Search for the cell housing the specified text and yield its (X, Y) center coordinate. 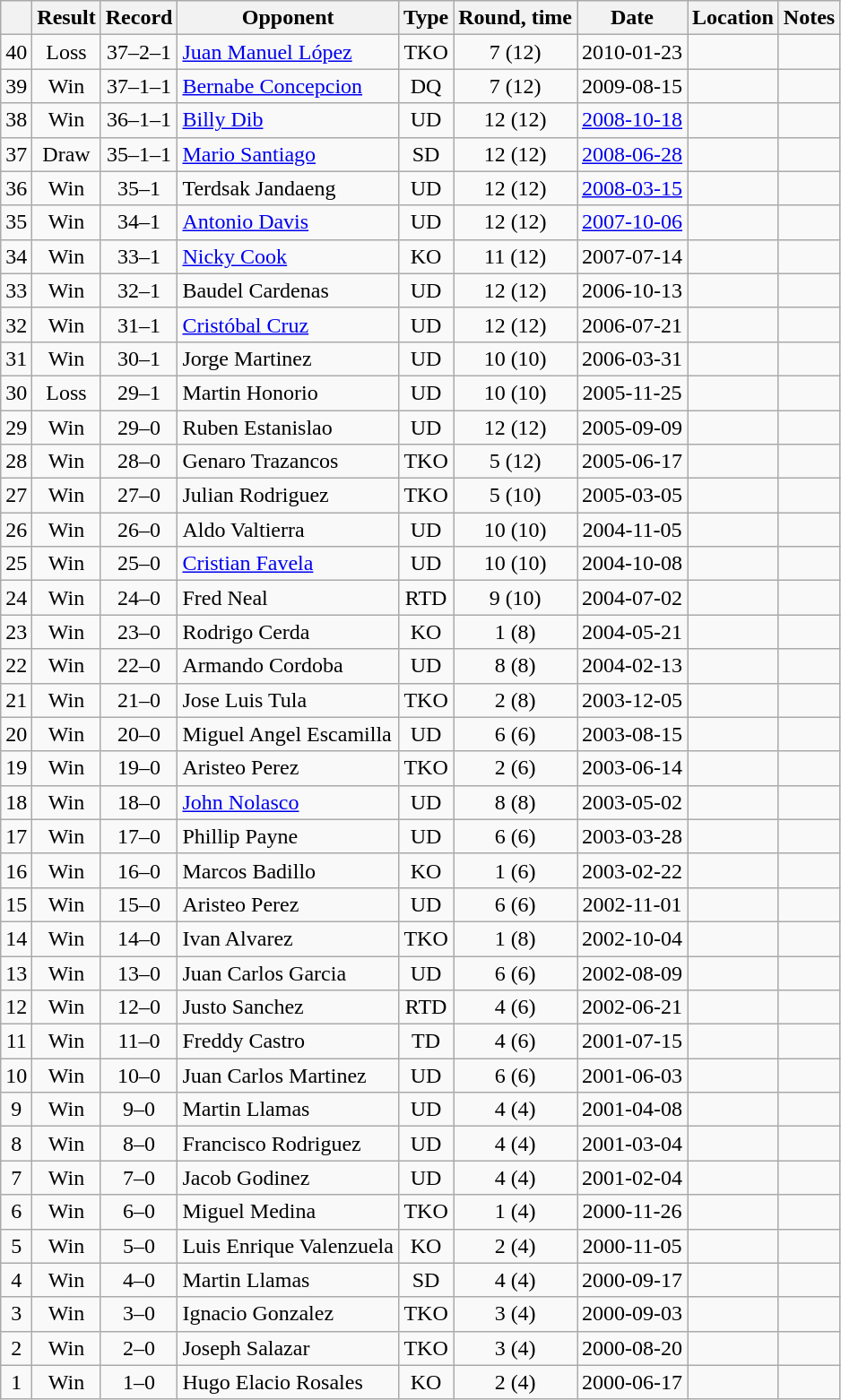
2004-10-08 (633, 564)
2008-10-18 (633, 120)
Juan Manuel López (289, 52)
2003-03-28 (633, 836)
Freddy Castro (289, 1041)
5 (12) (516, 462)
2006-03-31 (633, 359)
11 (12) (516, 256)
27–0 (139, 496)
Hugo Elacio Rosales (289, 1382)
Result (66, 18)
Rodrigo Cerda (289, 632)
31–1 (139, 324)
2004-05-21 (633, 632)
Cristian Favela (289, 564)
Mario Santiago (289, 154)
Cristóbal Cruz (289, 324)
2004-07-02 (633, 598)
Location (733, 18)
Aldo Valtierra (289, 530)
7 (16, 1178)
Opponent (289, 18)
21 (16, 700)
Phillip Payne (289, 836)
20 (16, 734)
15 (16, 904)
4 (16, 1280)
12 (16, 1007)
Genaro Trazancos (289, 462)
3–0 (139, 1314)
19 (16, 768)
2000-08-20 (633, 1348)
Francisco Rodriguez (289, 1144)
Justo Sanchez (289, 1007)
Juan Carlos Martinez (289, 1076)
29 (16, 428)
2000-06-17 (633, 1382)
5 (10) (516, 496)
28–0 (139, 462)
35 (16, 222)
TD (425, 1041)
21–0 (139, 700)
37–2–1 (139, 52)
Ruben Estanislao (289, 428)
Round, time (516, 18)
2005-03-05 (633, 496)
23 (16, 632)
29–0 (139, 428)
2002-11-01 (633, 904)
Record (139, 18)
9 (16, 1110)
6–0 (139, 1212)
37–1–1 (139, 86)
2 (8) (516, 700)
Billy Dib (289, 120)
27 (16, 496)
2007-07-14 (633, 256)
28 (16, 462)
Notes (809, 18)
17–0 (139, 836)
Bernabe Concepcion (289, 86)
2002-08-09 (633, 972)
1 (16, 1382)
2003-06-14 (633, 768)
2005-09-09 (633, 428)
29–1 (139, 393)
2001-04-08 (633, 1110)
2000-11-26 (633, 1212)
19–0 (139, 768)
2004-11-05 (633, 530)
2 (16, 1348)
2002-10-04 (633, 938)
10–0 (139, 1076)
30 (16, 393)
6 (16, 1212)
8–0 (139, 1144)
Ivan Alvarez (289, 938)
Ignacio Gonzalez (289, 1314)
Luis Enrique Valenzuela (289, 1246)
13 (16, 972)
20–0 (139, 734)
1–0 (139, 1382)
Joseph Salazar (289, 1348)
2000-09-17 (633, 1280)
33–1 (139, 256)
John Nolasco (289, 802)
23–0 (139, 632)
Jorge Martinez (289, 359)
32 (16, 324)
40 (16, 52)
2006-10-13 (633, 290)
2007-10-06 (633, 222)
17 (16, 836)
35–1–1 (139, 154)
30–1 (139, 359)
2000-11-05 (633, 1246)
Terdsak Jandaeng (289, 188)
8 (16, 1144)
10 (16, 1076)
25 (16, 564)
13–0 (139, 972)
25–0 (139, 564)
2003-02-22 (633, 870)
2005-06-17 (633, 462)
3 (16, 1314)
2001-03-04 (633, 1144)
Armando Cordoba (289, 666)
11–0 (139, 1041)
2008-03-15 (633, 188)
Baudel Cardenas (289, 290)
Marcos Badillo (289, 870)
22–0 (139, 666)
2000-09-03 (633, 1314)
2003-12-05 (633, 700)
Miguel Angel Escamilla (289, 734)
DQ (425, 86)
39 (16, 86)
2001-07-15 (633, 1041)
26 (16, 530)
7–0 (139, 1178)
2006-07-21 (633, 324)
2009-08-15 (633, 86)
26–0 (139, 530)
Martin Honorio (289, 393)
18–0 (139, 802)
9 (10) (516, 598)
2001-02-04 (633, 1178)
11 (16, 1041)
Draw (66, 154)
Jacob Godinez (289, 1178)
22 (16, 666)
14 (16, 938)
15–0 (139, 904)
Fred Neal (289, 598)
2002-06-21 (633, 1007)
Nicky Cook (289, 256)
2001-06-03 (633, 1076)
2 (6) (516, 768)
38 (16, 120)
Antonio Davis (289, 222)
Miguel Medina (289, 1212)
24–0 (139, 598)
2–0 (139, 1348)
36–1–1 (139, 120)
4–0 (139, 1280)
Date (633, 18)
18 (16, 802)
12–0 (139, 1007)
2003-08-15 (633, 734)
34–1 (139, 222)
Julian Rodriguez (289, 496)
Type (425, 18)
16–0 (139, 870)
2004-02-13 (633, 666)
2003-05-02 (633, 802)
1 (6) (516, 870)
2005-11-25 (633, 393)
2008-06-28 (633, 154)
24 (16, 598)
37 (16, 154)
34 (16, 256)
16 (16, 870)
5 (16, 1246)
Juan Carlos Garcia (289, 972)
2010-01-23 (633, 52)
9–0 (139, 1110)
32–1 (139, 290)
33 (16, 290)
31 (16, 359)
Jose Luis Tula (289, 700)
36 (16, 188)
5–0 (139, 1246)
35–1 (139, 188)
14–0 (139, 938)
1 (4) (516, 1212)
